Search for the cell housing the specified text and yield its (X, Y) center coordinate. 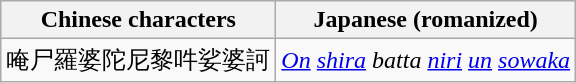
Chinese characters (138, 20)
On shira batta niri un sowaka (426, 60)
Japanese (romanized) (426, 20)
唵尸羅婆陀尼黎吽娑婆訶 (138, 60)
